Locate the cell with the specified text and output its (X, Y) center coordinate. 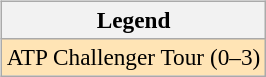
ATP Challenger Tour (0–3) (133, 57)
Legend (133, 20)
